Output the (x, y) coordinate of the center of the cell containing the given text.  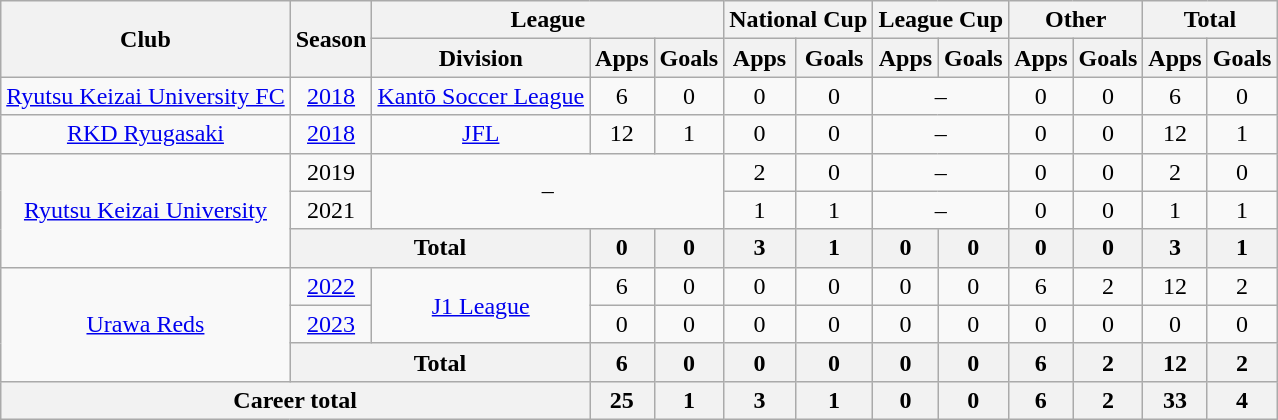
Other (1076, 20)
4 (1242, 400)
2019 (331, 172)
25 (622, 400)
33 (1175, 400)
Career total (296, 400)
Urawa Reds (146, 324)
Division (481, 58)
Season (331, 39)
League (548, 20)
J1 League (481, 305)
National Cup (798, 20)
League Cup (941, 20)
Ryutsu Keizai University FC (146, 96)
RKD Ryugasaki (146, 134)
2021 (331, 210)
Kantō Soccer League (481, 96)
2023 (331, 324)
Club (146, 39)
2022 (331, 286)
JFL (481, 134)
Ryutsu Keizai University (146, 210)
